Identify which cell holds the provided text, then report its (x, y) central coordinate. 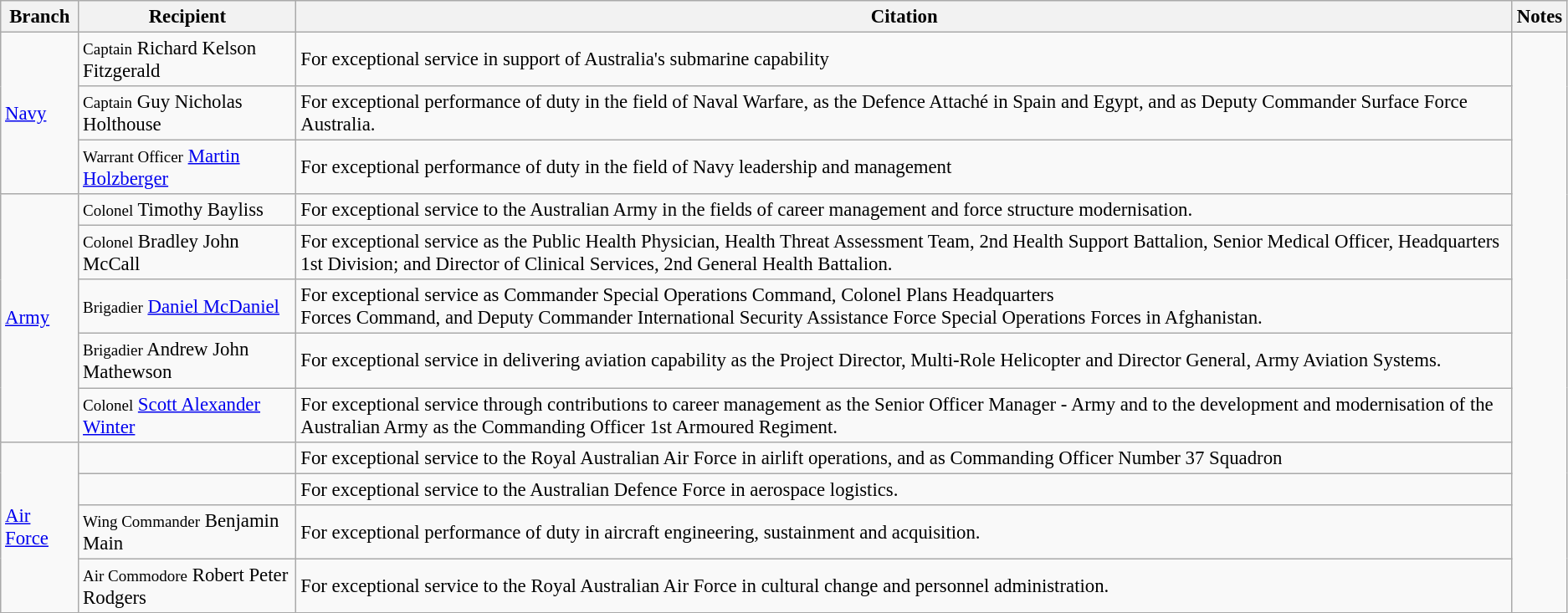
Colonel Timothy Bayliss (187, 210)
Notes (1540, 17)
Wing Commander Benjamin Main (187, 532)
For exceptional service to the Australian Army in the fields of career management and force structure modernisation. (904, 210)
Air Commodore Robert Peter Rodgers (187, 585)
Colonel Scott Alexander Winter (187, 415)
Recipient (187, 17)
Brigadier Andrew John Mathewson (187, 361)
For exceptional performance of duty in the field of Navy leadership and management (904, 167)
For exceptional service to the Royal Australian Air Force in airlift operations, and as Commanding Officer Number 37 Squadron (904, 457)
Brigadier Daniel McDaniel (187, 306)
Citation (904, 17)
Colonel Bradley John McCall (187, 253)
Army (40, 318)
For exceptional service to the Australian Defence Force in aerospace logistics. (904, 489)
For exceptional service to the Royal Australian Air Force in cultural change and personnel administration. (904, 585)
For exceptional service in support of Australia's submarine capability (904, 60)
Captain Guy Nicholas Holthouse (187, 114)
Captain Richard Kelson Fitzgerald (187, 60)
Navy (40, 114)
For exceptional performance of duty in aircraft engineering, sustainment and acquisition. (904, 532)
Warrant Officer Martin Holzberger (187, 167)
Air Force (40, 527)
Branch (40, 17)
For exceptional service in delivering aviation capability as the Project Director, Multi-Role Helicopter and Director General, Army Aviation Systems. (904, 361)
